Extract the (X, Y) coordinate from the center of the cell holding the provided text.  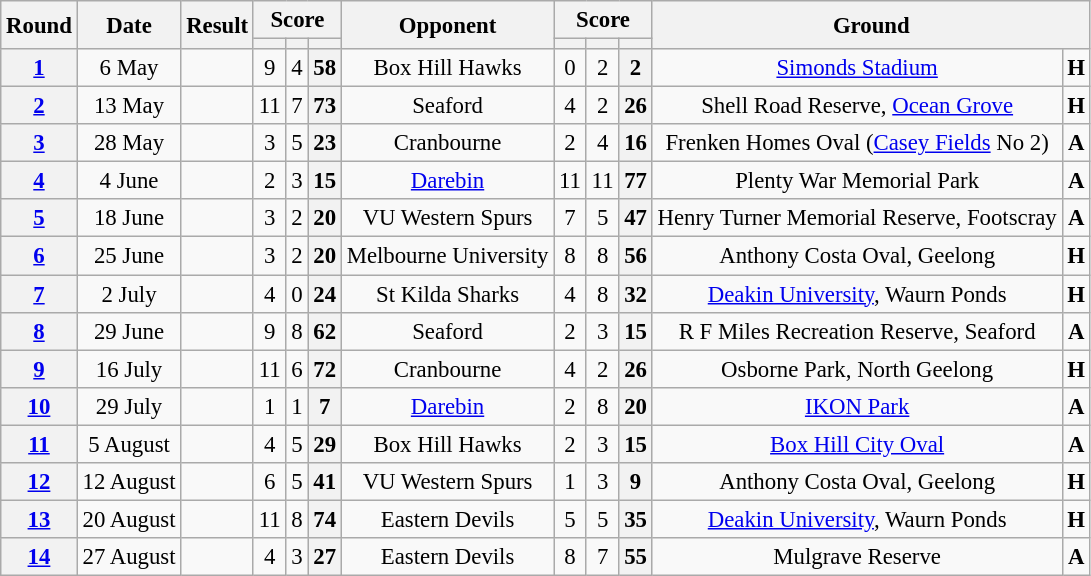
29 July (129, 406)
Box Hill City Oval (857, 444)
Result (218, 25)
4 June (129, 181)
62 (324, 331)
12 August (129, 482)
14 (39, 557)
Osborne Park, North Geelong (857, 369)
13 May (129, 106)
20 August (129, 519)
Round (39, 25)
Henry Turner Memorial Reserve, Footscray (857, 219)
18 June (129, 219)
5 August (129, 444)
29 June (129, 331)
58 (324, 68)
56 (636, 256)
28 May (129, 143)
IKON Park (857, 406)
10 (39, 406)
47 (636, 219)
77 (636, 181)
Simonds Stadium (857, 68)
6 May (129, 68)
St Kilda Sharks (447, 294)
13 (39, 519)
Plenty War Memorial Park (857, 181)
16 (636, 143)
32 (636, 294)
Frenken Homes Oval (Casey Fields No 2) (857, 143)
74 (324, 519)
25 June (129, 256)
29 (324, 444)
Melbourne University (447, 256)
R F Miles Recreation Reserve, Seaford (857, 331)
73 (324, 106)
23 (324, 143)
Shell Road Reserve, Ocean Grove (857, 106)
Opponent (447, 25)
2 July (129, 294)
41 (324, 482)
Mulgrave Reserve (857, 557)
24 (324, 294)
12 (39, 482)
27 (324, 557)
16 July (129, 369)
55 (636, 557)
35 (636, 519)
Date (129, 25)
72 (324, 369)
Ground (871, 25)
27 August (129, 557)
